Output the [x, y] coordinate of the center of the cell containing the given text.  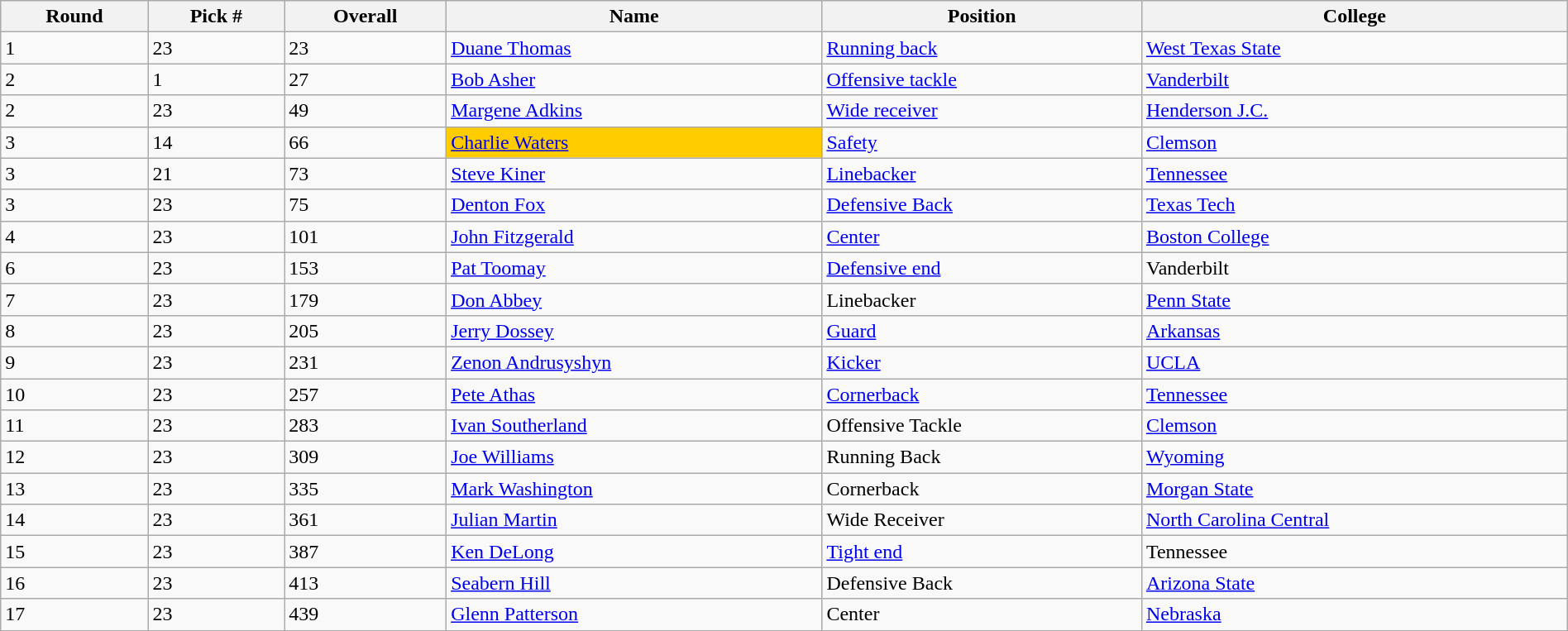
Wyoming [1355, 457]
Charlie Waters [634, 142]
10 [74, 394]
8 [74, 331]
21 [217, 174]
13 [74, 489]
Bob Asher [634, 79]
Offensive Tackle [982, 426]
4 [74, 237]
Wide receiver [982, 111]
309 [366, 457]
75 [366, 205]
Seabern Hill [634, 583]
Don Abbey [634, 299]
Round [74, 17]
Duane Thomas [634, 48]
16 [74, 583]
Position [982, 17]
283 [366, 426]
Defensive end [982, 268]
7 [74, 299]
413 [366, 583]
Tight end [982, 552]
Glenn Patterson [634, 614]
Steve Kiner [634, 174]
Pete Athas [634, 394]
West Texas State [1355, 48]
6 [74, 268]
Kicker [982, 362]
Arkansas [1355, 331]
Ken DeLong [634, 552]
Wide Receiver [982, 520]
231 [366, 362]
Penn State [1355, 299]
Denton Fox [634, 205]
66 [366, 142]
Overall [366, 17]
73 [366, 174]
Zenon Andrusyshyn [634, 362]
Jerry Dossey [634, 331]
Ivan Southerland [634, 426]
Safety [982, 142]
Guard [982, 331]
Henderson J.C. [1355, 111]
153 [366, 268]
UCLA [1355, 362]
439 [366, 614]
Running Back [982, 457]
Joe Williams [634, 457]
Boston College [1355, 237]
Morgan State [1355, 489]
9 [74, 362]
Nebraska [1355, 614]
Offensive tackle [982, 79]
Texas Tech [1355, 205]
387 [366, 552]
Pat Toomay [634, 268]
Margene Adkins [634, 111]
Arizona State [1355, 583]
12 [74, 457]
Name [634, 17]
Running back [982, 48]
11 [74, 426]
Mark Washington [634, 489]
Pick # [217, 17]
Julian Martin [634, 520]
335 [366, 489]
College [1355, 17]
49 [366, 111]
179 [366, 299]
361 [366, 520]
17 [74, 614]
101 [366, 237]
27 [366, 79]
257 [366, 394]
15 [74, 552]
John Fitzgerald [634, 237]
North Carolina Central [1355, 520]
205 [366, 331]
